Capture the cell that displays the provided text and extract its [X, Y] central coordinate. 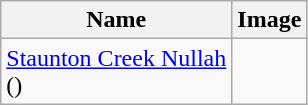
Name [116, 20]
Image [270, 20]
Staunton Creek Nullah () [116, 72]
